Search for the cell housing the specified text and yield its (X, Y) center coordinate. 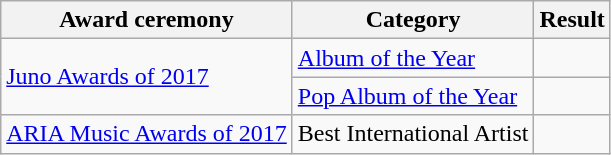
Best International Artist (413, 134)
Award ceremony (147, 20)
ARIA Music Awards of 2017 (147, 134)
Juno Awards of 2017 (147, 77)
Category (413, 20)
Pop Album of the Year (413, 96)
Result (572, 20)
Album of the Year (413, 58)
